Return the [x, y] coordinate for the center point of the cell that contains the specified text.  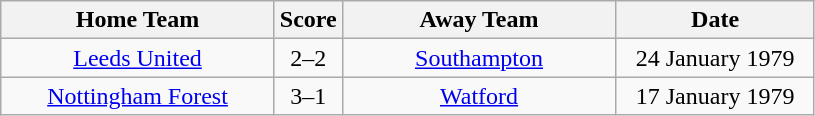
Score [308, 20]
17 January 1979 [716, 96]
Home Team [138, 20]
Watford [479, 96]
24 January 1979 [716, 58]
Nottingham Forest [138, 96]
Leeds United [138, 58]
2–2 [308, 58]
3–1 [308, 96]
Southampton [479, 58]
Away Team [479, 20]
Date [716, 20]
